Find where the given text appears and provide that cell's center as (x, y) coordinate. 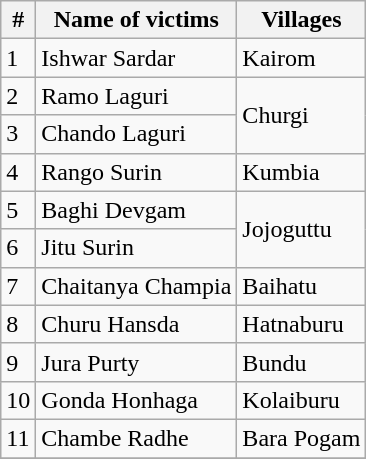
Chaitanya Champia (136, 286)
6 (18, 248)
Ishwar Sardar (136, 58)
Jitu Surin (136, 248)
5 (18, 210)
Hatnaburu (302, 324)
1 (18, 58)
Baihatu (302, 286)
9 (18, 362)
Churgi (302, 115)
Kolaiburu (302, 400)
Chambe Radhe (136, 438)
Kairom (302, 58)
Villages (302, 20)
Chando Laguri (136, 134)
Gonda Honhaga (136, 400)
Kumbia (302, 172)
Name of victims (136, 20)
Baghi Devgam (136, 210)
Ramo Laguri (136, 96)
11 (18, 438)
Jojoguttu (302, 229)
Jura Purty (136, 362)
Bundu (302, 362)
3 (18, 134)
2 (18, 96)
Rango Surin (136, 172)
4 (18, 172)
8 (18, 324)
# (18, 20)
Bara Pogam (302, 438)
7 (18, 286)
10 (18, 400)
Churu Hansda (136, 324)
